Return the (x, y) coordinate for the center point of the cell that contains the specified text.  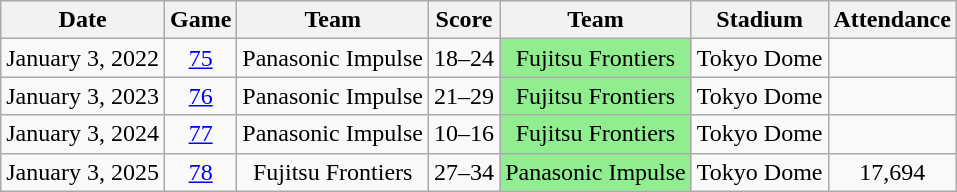
January 3, 2024 (83, 134)
Date (83, 20)
76 (200, 96)
January 3, 2025 (83, 172)
Stadium (760, 20)
January 3, 2023 (83, 96)
10–16 (464, 134)
77 (200, 134)
78 (200, 172)
18–24 (464, 58)
75 (200, 58)
Attendance (892, 20)
Game (200, 20)
21–29 (464, 96)
Score (464, 20)
January 3, 2022 (83, 58)
17,694 (892, 172)
27–34 (464, 172)
